Extract the (x, y) coordinate from the center of the cell holding the provided text.  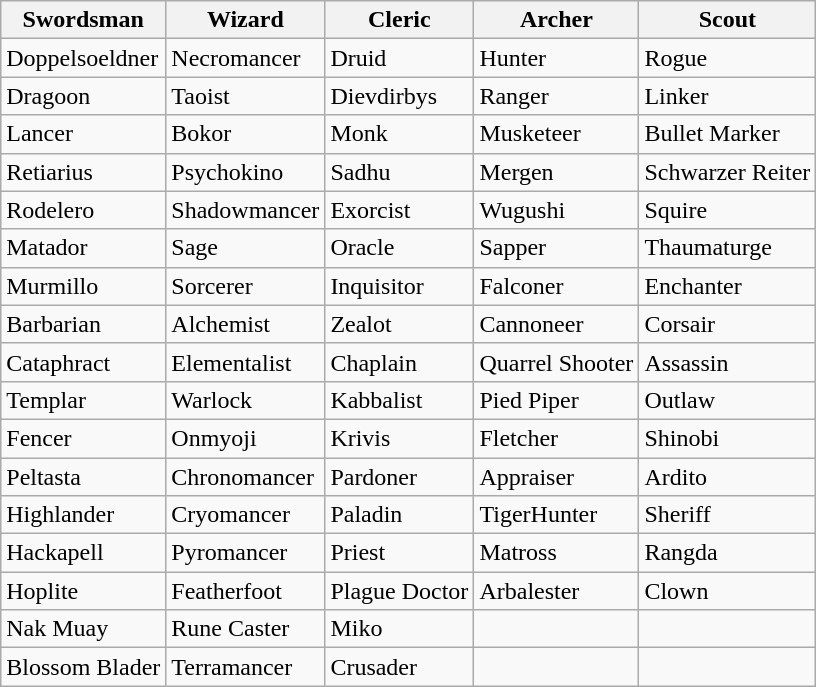
Featherfoot (246, 591)
Rangda (728, 553)
Peltasta (84, 477)
Highlander (84, 515)
Swordsman (84, 20)
Cryomancer (246, 515)
Paladin (400, 515)
Corsair (728, 324)
Sage (246, 248)
Priest (400, 553)
Retiarius (84, 172)
Hoplite (84, 591)
Clown (728, 591)
Terramancer (246, 667)
Druid (400, 58)
Zealot (400, 324)
Warlock (246, 400)
Sapper (556, 248)
Bokor (246, 134)
Lancer (84, 134)
Kabbalist (400, 400)
Exorcist (400, 210)
Wizard (246, 20)
Matador (84, 248)
Matross (556, 553)
Alchemist (246, 324)
Wugushi (556, 210)
Falconer (556, 286)
Fencer (84, 438)
Hunter (556, 58)
Doppelsoeldner (84, 58)
Psychokino (246, 172)
Murmillo (84, 286)
Enchanter (728, 286)
Monk (400, 134)
Miko (400, 629)
Cataphract (84, 362)
Ardito (728, 477)
TigerHunter (556, 515)
Elementalist (246, 362)
Pied Piper (556, 400)
Schwarzer Reiter (728, 172)
Dragoon (84, 96)
Appraiser (556, 477)
Crusader (400, 667)
Rogue (728, 58)
Musketeer (556, 134)
Templar (84, 400)
Bullet Marker (728, 134)
Arbalester (556, 591)
Sadhu (400, 172)
Dievdirbys (400, 96)
Pardoner (400, 477)
Fletcher (556, 438)
Necromancer (246, 58)
Sorcerer (246, 286)
Sheriff (728, 515)
Barbarian (84, 324)
Archer (556, 20)
Assassin (728, 362)
Inquisitor (400, 286)
Cannoneer (556, 324)
Linker (728, 96)
Scout (728, 20)
Rune Caster (246, 629)
Nak Muay (84, 629)
Taoist (246, 96)
Outlaw (728, 400)
Onmyoji (246, 438)
Chaplain (400, 362)
Ranger (556, 96)
Oracle (400, 248)
Quarrel Shooter (556, 362)
Shinobi (728, 438)
Cleric (400, 20)
Blossom Blader (84, 667)
Shadowmancer (246, 210)
Pyromancer (246, 553)
Squire (728, 210)
Rodelero (84, 210)
Plague Doctor (400, 591)
Mergen (556, 172)
Hackapell (84, 553)
Krivis (400, 438)
Chronomancer (246, 477)
Thaumaturge (728, 248)
